Detect which cell encompasses the target text, then output its (x, y) center coordinate. 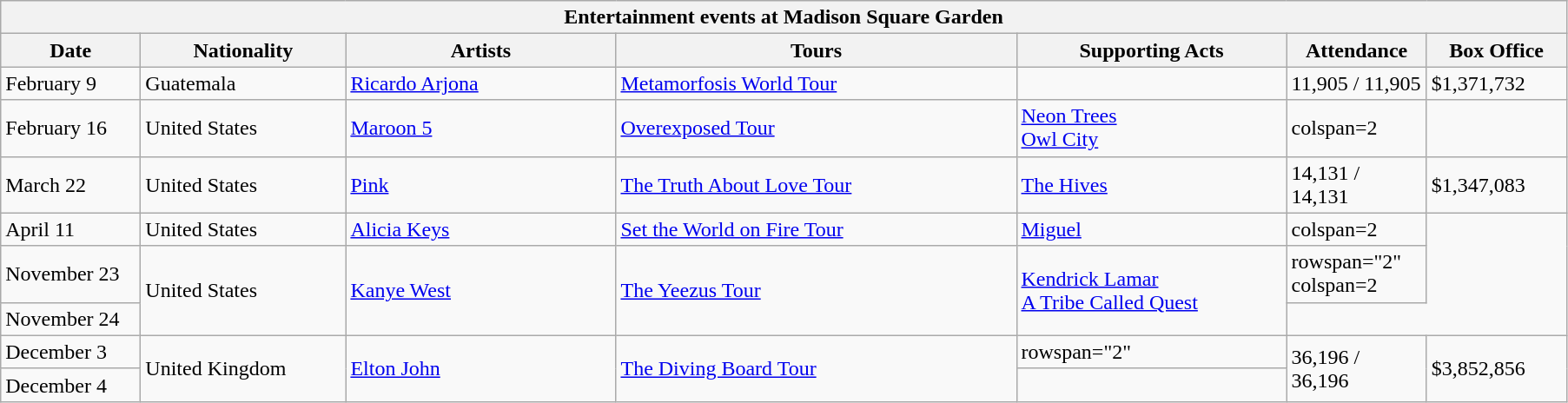
Attendance (1357, 50)
Artists (481, 50)
Set the World on Fire Tour (817, 229)
$1,347,083 (1496, 184)
Guatemala (243, 83)
Neon TreesOwl City (1152, 129)
November 24 (71, 319)
Alicia Keys (481, 229)
Maroon 5 (481, 129)
The Truth About Love Tour (817, 184)
December 3 (71, 352)
$3,852,856 (1496, 368)
36,196 / 36,196 (1357, 368)
April 11 (71, 229)
February 9 (71, 83)
rowspan="2" colspan=2 (1357, 274)
December 4 (71, 385)
March 22 (71, 184)
Kendrick LamarA Tribe Called Quest (1152, 290)
Elton John (481, 368)
Metamorfosis World Tour (817, 83)
Overexposed Tour (817, 129)
11,905 / 11,905 (1357, 83)
February 16 (71, 129)
The Yeezus Tour (817, 290)
rowspan="2" (1152, 352)
The Hives (1152, 184)
Box Office (1496, 50)
Kanye West (481, 290)
Entertainment events at Madison Square Garden (784, 17)
14,131 / 14,131 (1357, 184)
Miguel (1152, 229)
Date (71, 50)
United Kingdom (243, 368)
The Diving Board Tour (817, 368)
Pink (481, 184)
Ricardo Arjona (481, 83)
$1,371,732 (1496, 83)
Tours (817, 50)
Supporting Acts (1152, 50)
November 23 (71, 274)
Nationality (243, 50)
